Pinpoint the cell where the given text exists, returning its [X, Y] midpoint coordinate. 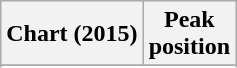
Chart (2015) [72, 34]
Peak position [189, 34]
